Scan for the cell matching the given text and deliver its [x, y] coordinate at center. 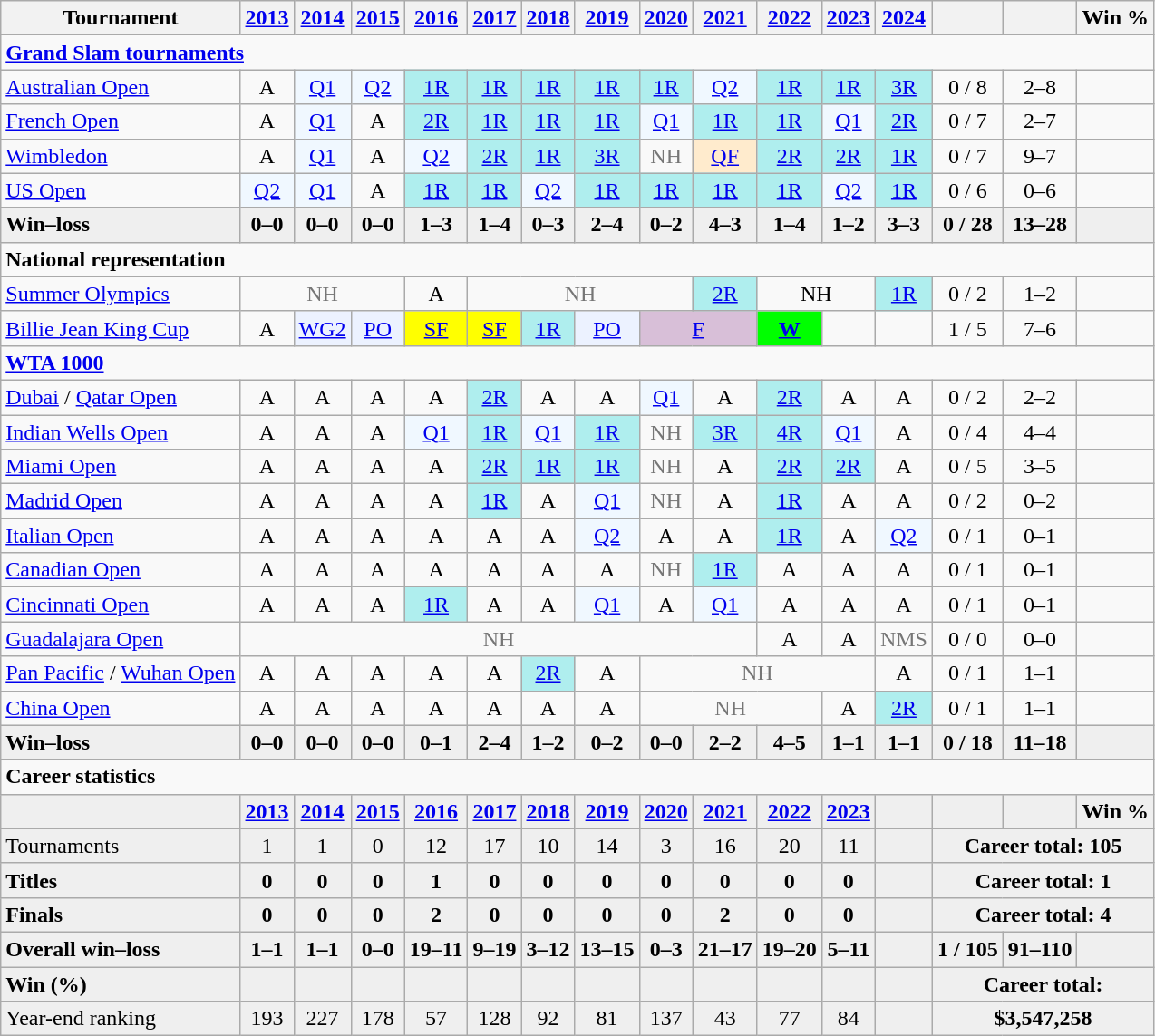
Australian Open [121, 87]
92 [548, 1019]
Guadalajara Open [121, 639]
QF [725, 156]
178 [377, 1019]
Madrid Open [121, 501]
2–7 [1040, 121]
WTA 1000 [577, 363]
Win (%) [121, 983]
3–12 [548, 949]
Career total: 1 [1043, 880]
Miami Open [121, 467]
17 [495, 846]
4–4 [1040, 432]
3–5 [1040, 467]
0 / 0 [967, 639]
F [698, 328]
$3,547,258 [1043, 1019]
Indian Wells Open [121, 432]
Career total: [1043, 983]
4–5 [789, 742]
3–3 [903, 225]
Career total: 105 [1043, 846]
9–7 [1040, 156]
Titles [121, 880]
3 [665, 846]
1–3 [436, 225]
137 [665, 1019]
1 / 5 [967, 328]
227 [323, 1019]
0 / 28 [967, 225]
0 / 8 [967, 87]
China Open [121, 708]
Career statistics [577, 777]
Summer Olympics [121, 294]
81 [607, 1019]
Grand Slam tournaments [577, 53]
2–8 [1040, 87]
193 [267, 1019]
43 [725, 1019]
7–6 [1040, 328]
4–3 [725, 225]
US Open [121, 190]
0 / 18 [967, 742]
11–18 [1040, 742]
9–19 [495, 949]
W [789, 328]
Italian Open [121, 536]
Tournament [121, 18]
20 [789, 846]
0 / 4 [967, 432]
French Open [121, 121]
12 [436, 846]
Finals [121, 915]
Career total: 4 [1043, 915]
Cincinnati Open [121, 605]
Year-end ranking [121, 1019]
NMS [903, 639]
128 [495, 1019]
National representation [577, 259]
10 [548, 846]
0 / 5 [967, 467]
Overall win–loss [121, 949]
13–15 [607, 949]
21–17 [725, 949]
Billie Jean King Cup [121, 328]
Tournaments [121, 846]
Pan Pacific / Wuhan Open [121, 673]
14 [607, 846]
WG2 [323, 328]
0 / 6 [967, 190]
1 / 105 [967, 949]
5–11 [849, 949]
2024 [903, 18]
19–20 [789, 949]
84 [849, 1019]
13–28 [1040, 225]
Wimbledon [121, 156]
4R [789, 432]
91–110 [1040, 949]
57 [436, 1019]
Canadian Open [121, 570]
77 [789, 1019]
Dubai / Qatar Open [121, 397]
0–6 [1040, 190]
19–11 [436, 949]
11 [849, 846]
16 [725, 846]
